Determine the (x, y) coordinate at the center of the cell enclosing the given text.  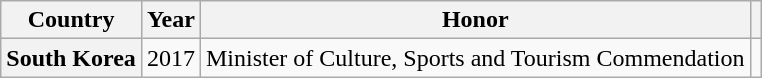
Year (170, 20)
Honor (475, 20)
South Korea (72, 58)
Country (72, 20)
2017 (170, 58)
Minister of Culture, Sports and Tourism Commendation (475, 58)
